Identify which cell holds the provided text, then report its (X, Y) central coordinate. 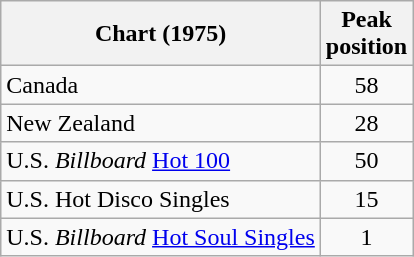
U.S. Hot Disco Singles (161, 199)
New Zealand (161, 123)
15 (366, 199)
U.S. Billboard Hot Soul Singles (161, 237)
U.S. Billboard Hot 100 (161, 161)
Chart (1975) (161, 34)
Canada (161, 85)
1 (366, 237)
58 (366, 85)
50 (366, 161)
Peakposition (366, 34)
28 (366, 123)
